Search for the cell housing the specified text and yield its (x, y) center coordinate. 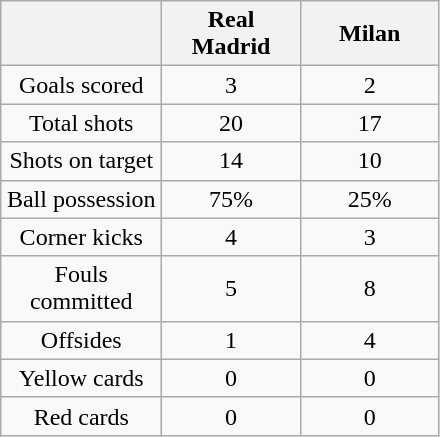
75% (232, 199)
Red cards (82, 416)
Yellow cards (82, 378)
Shots on target (82, 161)
Ball possession (82, 199)
Total shots (82, 123)
2 (370, 85)
1 (232, 340)
17 (370, 123)
Offsides (82, 340)
Real Madrid (232, 34)
5 (232, 288)
10 (370, 161)
8 (370, 288)
Milan (370, 34)
Corner kicks (82, 237)
20 (232, 123)
25% (370, 199)
14 (232, 161)
Goals scored (82, 85)
Fouls committed (82, 288)
